Pinpoint the cell where the given text exists, returning its [x, y] midpoint coordinate. 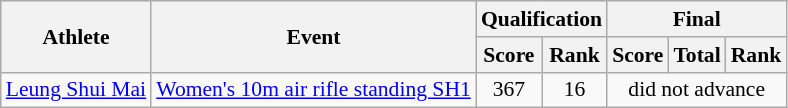
367 [509, 90]
Event [314, 36]
Final [696, 19]
Athlete [76, 36]
did not advance [696, 90]
Leung Shui Mai [76, 90]
Total [696, 55]
16 [574, 90]
Qualification [542, 19]
Women's 10m air rifle standing SH1 [314, 90]
